Output the [X, Y] coordinate of the center of the cell containing the given text.  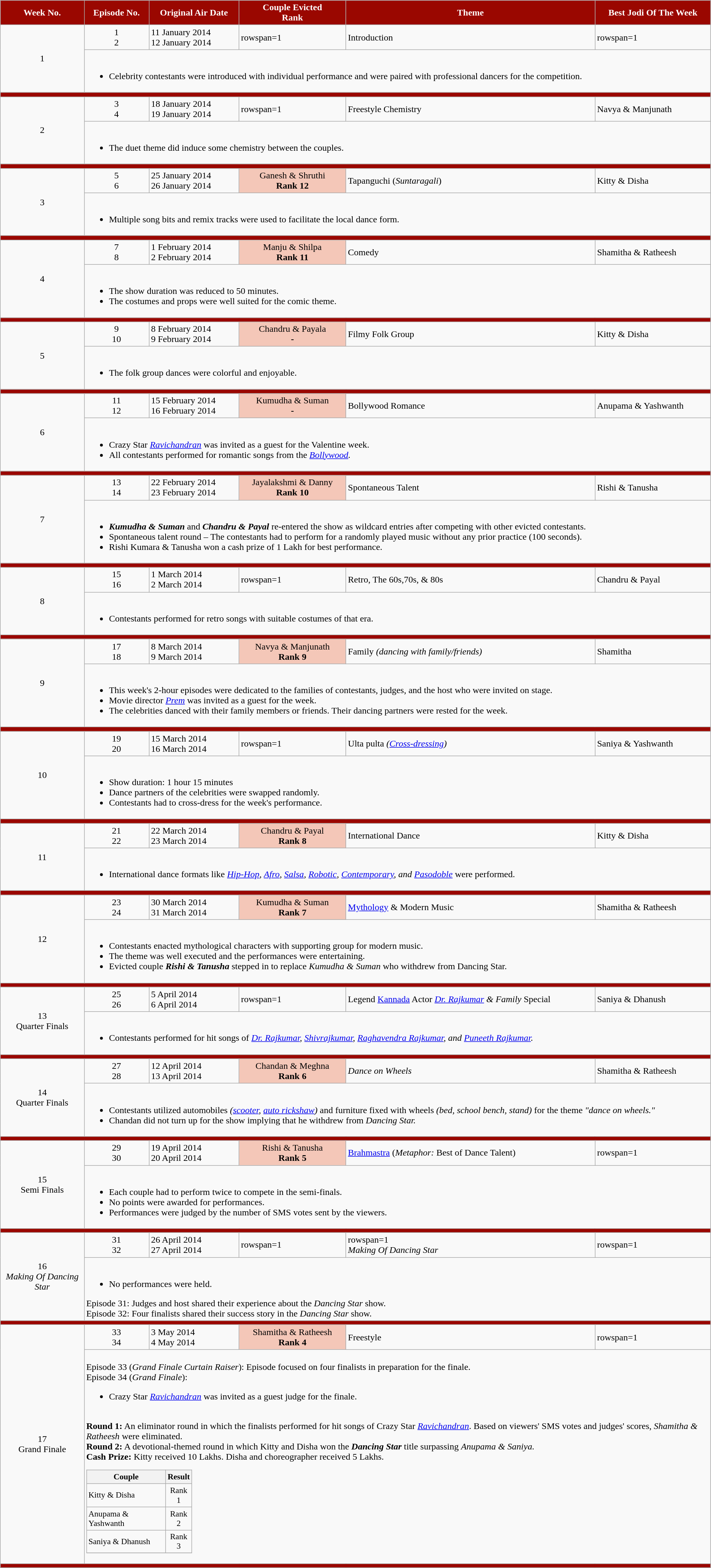
Saniya & Yashwanth [653, 743]
12 [42, 939]
Rank 3 [179, 1541]
Episode No. [117, 13]
International Dance [470, 836]
Bollywood Romance [470, 406]
Mythology & Modern Music [470, 907]
11 [42, 857]
The folk group dances were colorful and enjoyable. [397, 368]
rowspan=1 Making Of Dancing Star [470, 1245]
11 January 2014 12 January 2014 [194, 37]
Manju & Shilpa Rank 11 [292, 252]
Crazy Star Ravichandran was invited as a guest for the Valentine week.All contestants performed for romantic songs from the Bollywood. [397, 445]
Spontaneous Talent [470, 488]
25 January 2014 26 January 2014 [194, 180]
2728 [117, 1071]
Kumudha & Suman - [292, 406]
1 2 [117, 37]
Kumudha & Suman Rank 7 [292, 907]
Week No. [42, 13]
2526 [117, 999]
10 [42, 775]
30 March 2014 31 March 2014 [194, 907]
18 January 2014 19 January 2014 [194, 109]
Original Air Date [194, 13]
15 March 2014 16 March 2014 [194, 743]
1 March 2014 2 March 2014 [194, 579]
4 [42, 279]
Freestyle [470, 1337]
Dance on Wheels [470, 1071]
Legend Kannada Actor Dr. Rajkumar & Family Special [470, 999]
15 Semi Finals [42, 1184]
Navya & Manjunath Rank 9 [292, 651]
8 [42, 601]
1516 [117, 579]
16 Making Of Dancing Star [42, 1277]
14 Quarter Finals [42, 1098]
17 Grand Finale [42, 1445]
Best Jodi Of The Week [653, 13]
Contestants performed for retro songs with suitable costumes of that era. [397, 614]
1112 [117, 406]
Chandru & Payala - [292, 334]
3334 [117, 1337]
Introduction [470, 37]
5 April 2014 6 April 2014 [194, 999]
Rishi & Tanusha [653, 488]
Comedy [470, 252]
1 February 2014 2 February 2014 [194, 252]
56 [117, 180]
13 Quarter Finals [42, 1021]
Result [179, 1477]
Shamitha & Ratheesh Rank 4 [292, 1337]
8 February 2014 9 February 2014 [194, 334]
78 [117, 252]
Shamitha [653, 651]
1920 [117, 743]
7 [42, 519]
Couple [126, 1477]
Ganesh & Shruthi Rank 12 [292, 180]
12 April 2014 13 April 2014 [194, 1071]
Freestyle Chemistry [470, 109]
2324 [117, 907]
22 March 2014 23 March 2014 [194, 836]
Celebrity contestants were introduced with individual performance and were paired with professional dancers for the competition. [397, 71]
Rishi & Tanusha Rank 5 [292, 1153]
Contestants performed for hit songs of Dr. Rajkumar, Shivrajkumar, Raghavendra Rajkumar, and Puneeth Rajkumar. [397, 1033]
Rank 1 [179, 1495]
1 [42, 59]
Theme [470, 13]
Jayalakshmi & Danny Rank 10 [292, 488]
Chandru & Payal [653, 579]
1718 [117, 651]
Brahmastra (Metaphor: Best of Dance Talent) [470, 1153]
Navya & Manjunath [653, 109]
2 [42, 130]
15 February 2014 16 February 2014 [194, 406]
26 April 2014 27 April 2014 [194, 1245]
5 [42, 356]
Ulta pulta (Cross-dressing) [470, 743]
The show duration was reduced to 50 minutes.The costumes and props were well suited for the comic theme. [397, 291]
Retro, The 60s,70s, & 80s [470, 579]
Tapanguchi (Suntaragali) [470, 180]
Couple Evicted Rank [292, 13]
Multiple song bits and remix tracks were used to facilitate the local dance form. [397, 214]
6 [42, 433]
910 [117, 334]
2122 [117, 836]
Chandru & Payal Rank 8 [292, 836]
2930 [117, 1153]
3 May 2014 4 May 2014 [194, 1337]
Show duration: 1 hour 15 minutesDance partners of the celebrities were swapped randomly.Contestants had to cross-dress for the week's performance. [397, 788]
9 [42, 683]
International dance formats like Hip-Hop, Afro, Salsa, Robotic, Contemporary, and Pasodoble were performed. [397, 870]
8 March 2014 9 March 2014 [194, 651]
19 April 2014 20 April 2014 [194, 1153]
Filmy Folk Group [470, 334]
22 February 2014 23 February 2014 [194, 488]
Family (dancing with family/friends) [470, 651]
3 [42, 202]
Rank 2 [179, 1518]
3132 [117, 1245]
34 [117, 109]
1314 [117, 488]
The duet theme did induce some chemistry between the couples. [397, 142]
Chandan & Meghna Rank 6 [292, 1071]
